Pinpoint the cell where the given text exists, returning its [x, y] midpoint coordinate. 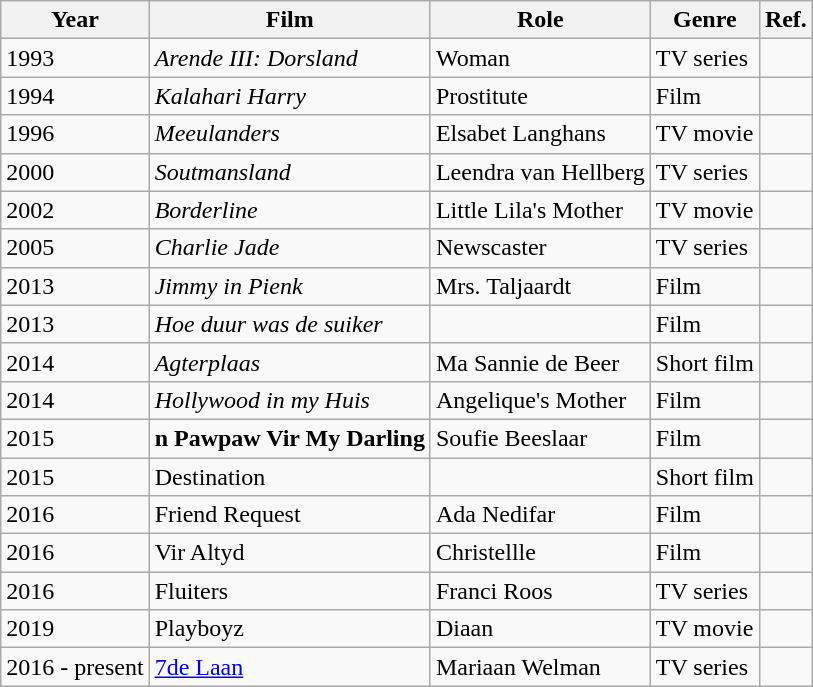
Year [75, 20]
Elsabet Langhans [540, 134]
Ref. [786, 20]
Fluiters [290, 591]
Woman [540, 58]
Mariaan Welman [540, 667]
Charlie Jade [290, 248]
Ada Nedifar [540, 515]
n Pawpaw Vir My Darling [290, 438]
Diaan [540, 629]
Prostitute [540, 96]
Genre [704, 20]
Mrs. Taljaardt [540, 286]
7de Laan [290, 667]
Ma Sannie de Beer [540, 362]
1996 [75, 134]
1994 [75, 96]
Angelique's Mother [540, 400]
Destination [290, 477]
2005 [75, 248]
Newscaster [540, 248]
Leendra van Hellberg [540, 172]
Playboyz [290, 629]
Franci Roos [540, 591]
Hollywood in my Huis [290, 400]
Friend Request [290, 515]
2000 [75, 172]
2019 [75, 629]
2002 [75, 210]
Jimmy in Pienk [290, 286]
Role [540, 20]
Soufie Beeslaar [540, 438]
Little Lila's Mother [540, 210]
Agterplaas [290, 362]
Meeulanders [290, 134]
Christellle [540, 553]
2016 - present [75, 667]
Hoe duur was de suiker [290, 324]
Arende III: Dorsland [290, 58]
Kalahari Harry [290, 96]
Vir Altyd [290, 553]
Borderline [290, 210]
Soutmansland [290, 172]
1993 [75, 58]
